For the text-containing cell, return its midpoint in [X, Y] coordinate format. 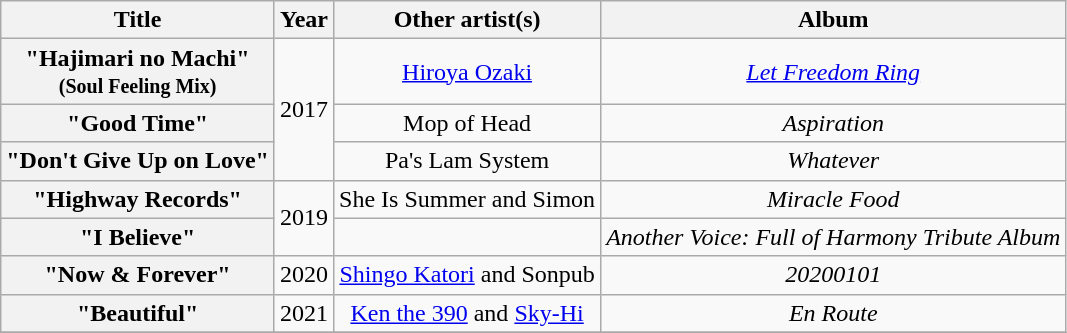
Another Voice: Full of Harmony Tribute Album [834, 237]
Other artist(s) [468, 20]
"Don't Give Up on Love" [138, 161]
2020 [304, 275]
Album [834, 20]
2017 [304, 110]
Let Freedom Ring [834, 72]
20200101 [834, 275]
Year [304, 20]
"Good Time" [138, 123]
2019 [304, 218]
She Is Summer and Simon [468, 199]
Shingo Katori and Sonpub [468, 275]
Hiroya Ozaki [468, 72]
"Highway Records" [138, 199]
Whatever [834, 161]
"Now & Forever" [138, 275]
Title [138, 20]
Pa's Lam System [468, 161]
"I Believe" [138, 237]
"Beautiful" [138, 313]
Aspiration [834, 123]
"Hajimari no Machi"(Soul Feeling Mix) [138, 72]
En Route [834, 313]
Ken the 390 and Sky-Hi [468, 313]
Miracle Food [834, 199]
Mop of Head [468, 123]
2021 [304, 313]
